Extract the (X, Y) coordinate from the center of the cell holding the provided text.  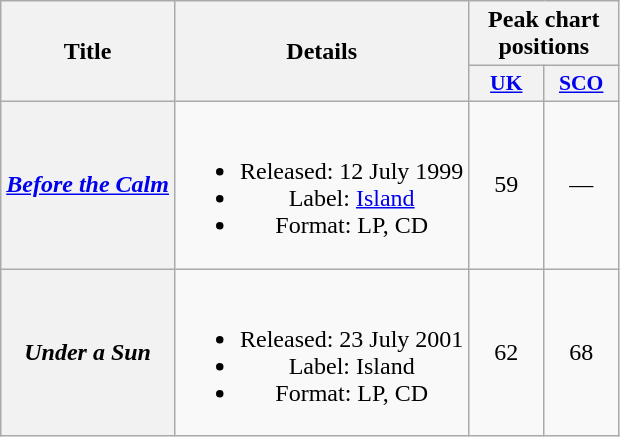
Peak chart positions (544, 34)
Details (321, 52)
— (582, 184)
68 (582, 352)
Under a Sun (88, 352)
Released: 12 July 1999Label: IslandFormat: LP, CD (321, 184)
UK (506, 84)
59 (506, 184)
Before the Calm (88, 184)
SCO (582, 84)
Released: 23 July 2001Label: IslandFormat: LP, CD (321, 352)
Title (88, 52)
62 (506, 352)
